Detect which cell encompasses the target text, then output its (x, y) center coordinate. 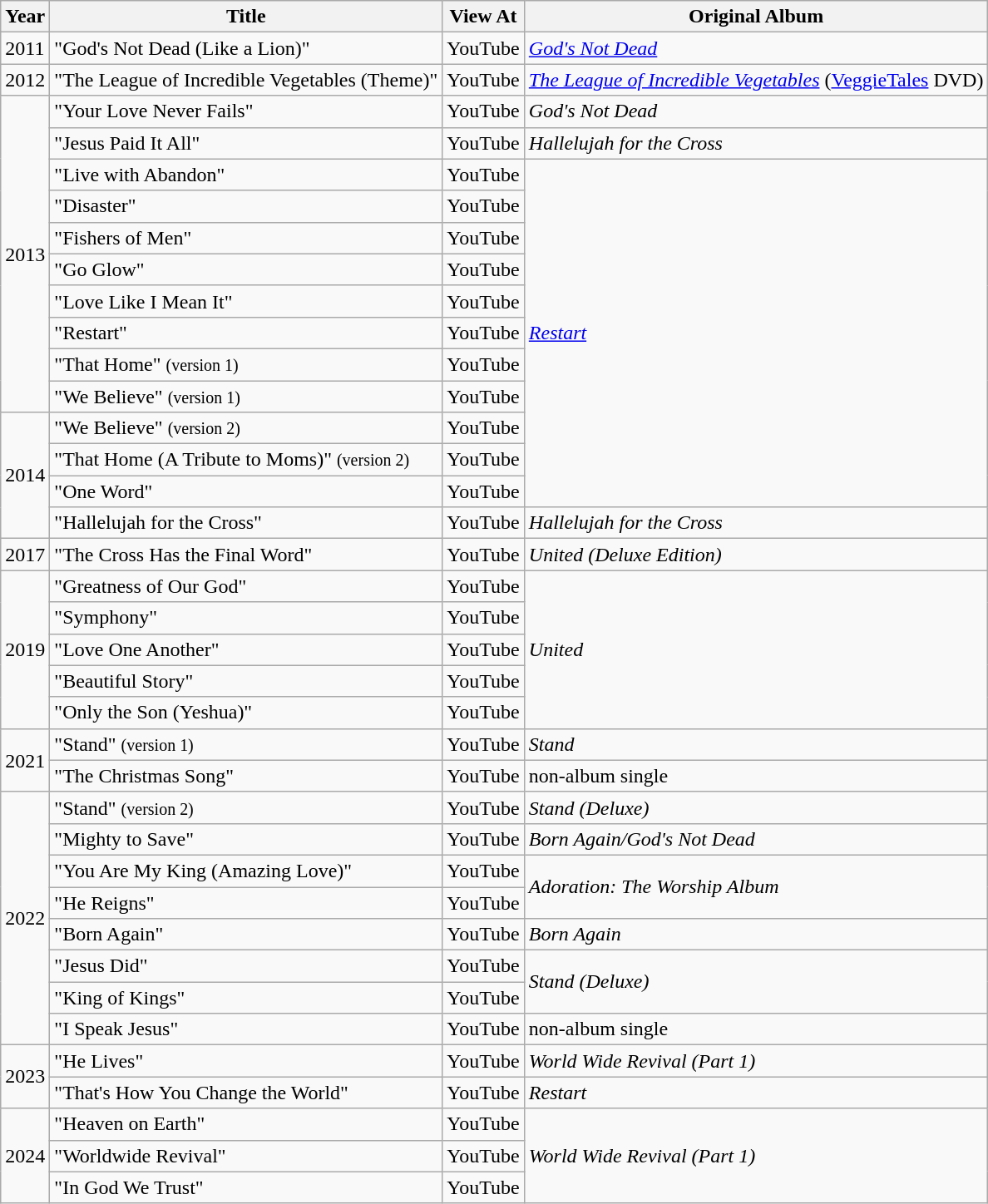
"Love Like I Mean It" (246, 301)
2019 (25, 649)
Year (25, 17)
"You Are My King (Amazing Love)" (246, 871)
Adoration: The Worship Album (756, 886)
"We Believe" (version 1) (246, 397)
"Stand" (version 1) (246, 744)
"Only the Son (Yeshua)" (246, 713)
United (Deluxe Edition) (756, 555)
2014 (25, 476)
"Worldwide Revival" (246, 1156)
"King of Kings" (246, 998)
2022 (25, 918)
"The League of Incredible Vegetables (Theme)" (246, 80)
The League of Incredible Vegetables (VeggieTales DVD) (756, 80)
"Go Glow" (246, 269)
"Symphony" (246, 618)
2011 (25, 48)
"Mighty to Save" (246, 839)
"That Home (A Tribute to Moms)" (version 2) (246, 460)
"Born Again" (246, 935)
"I Speak Jesus" (246, 1029)
2017 (25, 555)
"Heaven on Earth" (246, 1124)
"Disaster" (246, 206)
"Jesus Did" (246, 966)
Title (246, 17)
"God's Not Dead (Like a Lion)" (246, 48)
"The Cross Has the Final Word" (246, 555)
Stand (756, 744)
2012 (25, 80)
United (756, 649)
"Live with Abandon" (246, 175)
2023 (25, 1077)
"He Reigns" (246, 902)
2021 (25, 760)
"One Word" (246, 491)
2024 (25, 1156)
"Fishers of Men" (246, 238)
"Greatness of Our God" (246, 586)
"Love One Another" (246, 649)
"Hallelujah for the Cross" (246, 523)
"Jesus Paid It All" (246, 143)
View At (483, 17)
Born Again/God's Not Dead (756, 839)
"We Believe" (version 2) (246, 428)
"That Home" (version 1) (246, 364)
Born Again (756, 935)
"Stand" (version 2) (246, 807)
"That's How You Change the World" (246, 1093)
Original Album (756, 17)
"The Christmas Song" (246, 776)
"He Lives" (246, 1061)
"Your Love Never Fails" (246, 111)
"Beautiful Story" (246, 681)
"In God We Trust" (246, 1187)
2013 (25, 254)
"Restart" (246, 333)
